From the cell containing the given text, extract its center point as (X, Y) coordinate. 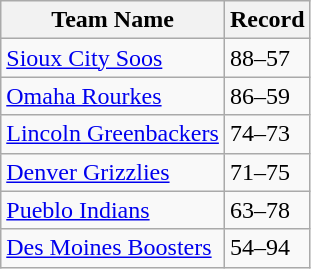
88–57 (267, 58)
71–75 (267, 172)
Team Name (113, 20)
86–59 (267, 96)
Record (267, 20)
63–78 (267, 210)
Omaha Rourkes (113, 96)
Des Moines Boosters (113, 248)
Lincoln Greenbackers (113, 134)
Denver Grizzlies (113, 172)
Pueblo Indians (113, 210)
Sioux City Soos (113, 58)
74–73 (267, 134)
54–94 (267, 248)
